Scan for the cell matching the given text and deliver its (x, y) coordinate at center. 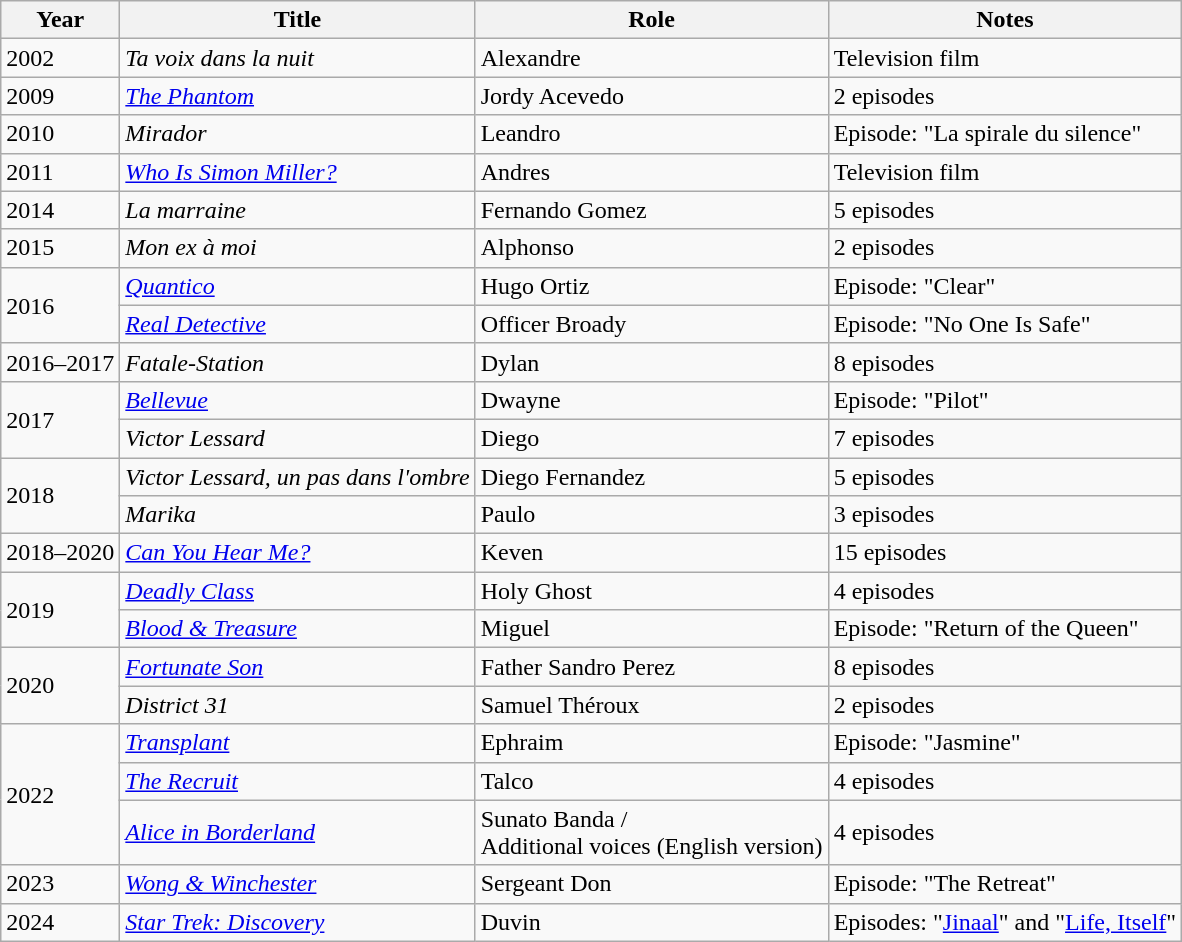
Samuel Théroux (652, 705)
Miguel (652, 629)
2011 (60, 172)
2018–2020 (60, 553)
2016 (60, 305)
Alice in Borderland (298, 832)
2014 (60, 210)
District 31 (298, 705)
Can You Hear Me? (298, 553)
Hugo Ortiz (652, 286)
Wong & Winchester (298, 884)
Sunato Banda /Additional voices (English version) (652, 832)
Episode: "Pilot" (1005, 400)
2015 (60, 248)
Fortunate Son (298, 667)
2009 (60, 96)
Episode: "Jasmine" (1005, 743)
2002 (60, 58)
2022 (60, 794)
Alexandre (652, 58)
The Recruit (298, 781)
2024 (60, 922)
Marika (298, 515)
Episodes: "Jinaal" and "Life, Itself" (1005, 922)
Episode: "Clear" (1005, 286)
2018 (60, 496)
Paulo (652, 515)
Dylan (652, 362)
Keven (652, 553)
Fatale-Station (298, 362)
2019 (60, 610)
Notes (1005, 20)
Episode: "No One Is Safe" (1005, 324)
Leandro (652, 134)
Year (60, 20)
Talco (652, 781)
Sergeant Don (652, 884)
Holy Ghost (652, 591)
Star Trek: Discovery (298, 922)
Quantico (298, 286)
2023 (60, 884)
Mirador (298, 134)
Jordy Acevedo (652, 96)
Father Sandro Perez (652, 667)
7 episodes (1005, 438)
Ta voix dans la nuit (298, 58)
15 episodes (1005, 553)
2016–2017 (60, 362)
2010 (60, 134)
Title (298, 20)
Episode: "Return of the Queen" (1005, 629)
Victor Lessard, un pas dans l'ombre (298, 477)
2020 (60, 686)
La marraine (298, 210)
Blood & Treasure (298, 629)
Fernando Gomez (652, 210)
Transplant (298, 743)
Episode: "The Retreat" (1005, 884)
Dwayne (652, 400)
Duvin (652, 922)
Deadly Class (298, 591)
Victor Lessard (298, 438)
Bellevue (298, 400)
Diego (652, 438)
Episode: "La spirale du silence" (1005, 134)
2017 (60, 419)
Diego Fernandez (652, 477)
Ephraim (652, 743)
Real Detective (298, 324)
3 episodes (1005, 515)
Officer Broady (652, 324)
Mon ex à moi (298, 248)
Andres (652, 172)
Role (652, 20)
The Phantom (298, 96)
Alphonso (652, 248)
Who Is Simon Miller? (298, 172)
